Search for the cell housing the specified text and yield its [X, Y] center coordinate. 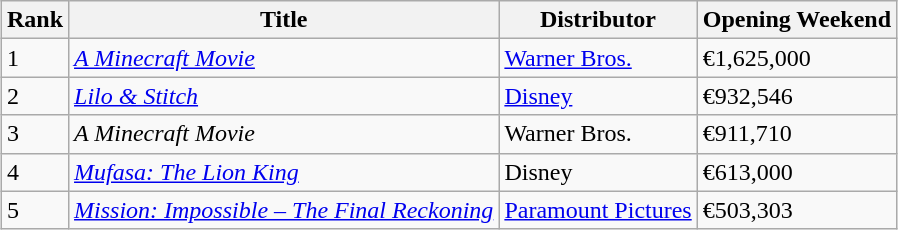
€613,000 [796, 172]
4 [34, 172]
1 [34, 58]
Lilo & Stitch [284, 96]
Title [284, 20]
Paramount Pictures [598, 210]
5 [34, 210]
€911,710 [796, 134]
3 [34, 134]
€1,625,000 [796, 58]
€932,546 [796, 96]
Mission: Impossible – The Final Reckoning [284, 210]
2 [34, 96]
Opening Weekend [796, 20]
€503,303 [796, 210]
Distributor [598, 20]
Rank [34, 20]
Mufasa: The Lion King [284, 172]
